Extract the [X, Y] coordinate from the center of the cell holding the provided text.  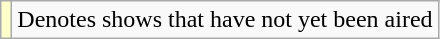
Denotes shows that have not yet been aired [225, 20]
